Capture the cell that displays the provided text and extract its (x, y) central coordinate. 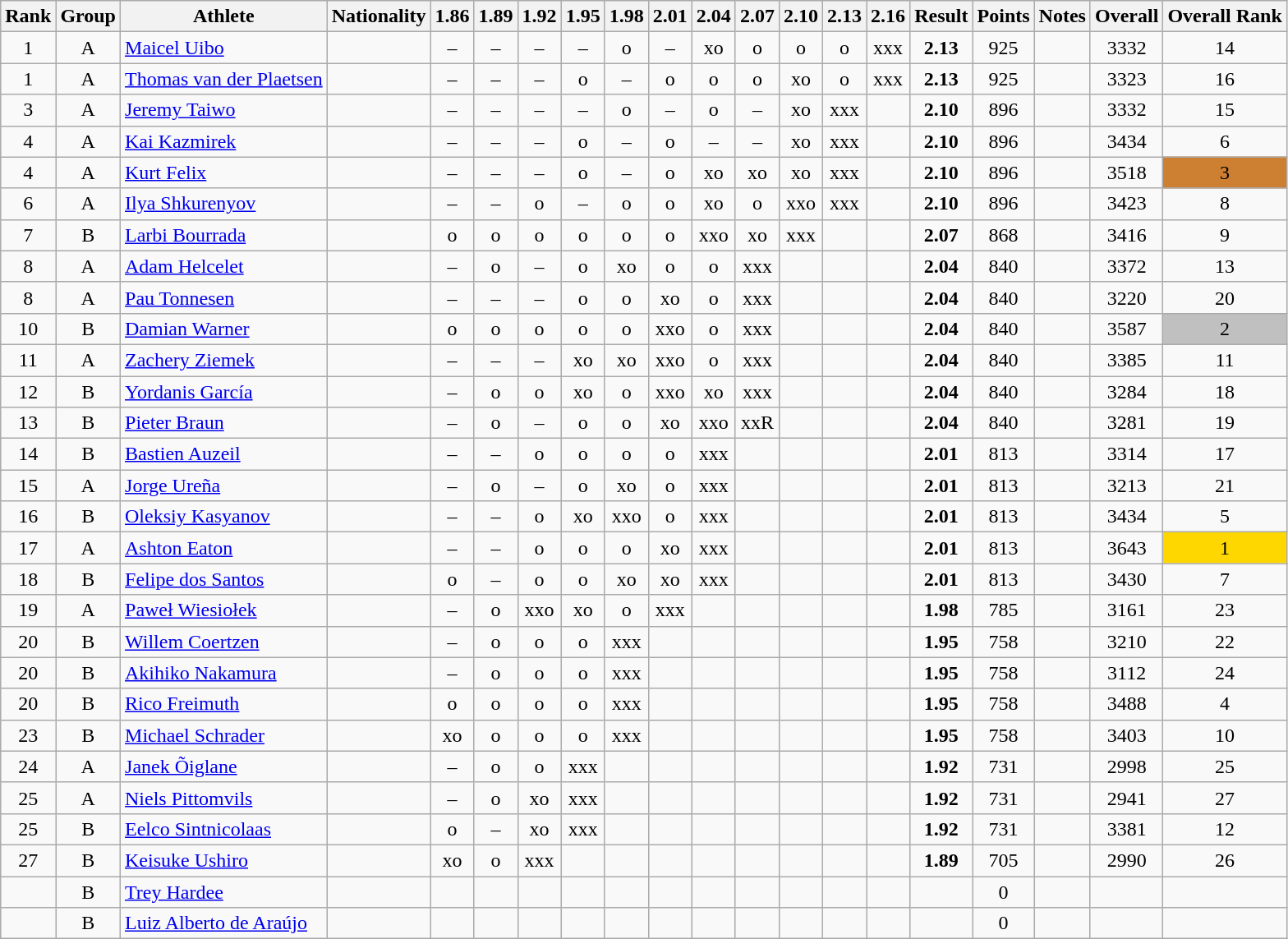
Zachery Ziemek (224, 360)
3213 (1126, 486)
Willem Coertzen (224, 642)
785 (1004, 610)
Ilya Shkurenyov (224, 204)
3416 (1126, 235)
3518 (1126, 173)
Eelco Sintnicolaas (224, 829)
3385 (1126, 360)
3220 (1126, 297)
Result (941, 16)
22 (1225, 642)
2 (1225, 329)
Niels Pittomvils (224, 798)
3423 (1126, 204)
Ashton Eaton (224, 548)
3161 (1126, 610)
Rank (28, 16)
3430 (1126, 579)
3314 (1126, 454)
3112 (1126, 673)
Felipe dos Santos (224, 579)
Pau Tonnesen (224, 297)
Oleksiy Kasyanov (224, 517)
705 (1004, 860)
xxR (757, 423)
5 (1225, 517)
9 (1225, 235)
Luiz Alberto de Araújo (224, 923)
Athlete (224, 16)
Adam Helcelet (224, 266)
2998 (1126, 766)
Nationality (379, 16)
3403 (1126, 735)
Jeremy Taiwo (224, 110)
Keisuke Ushiro (224, 860)
Jorge Ureña (224, 486)
3381 (1126, 829)
26 (1225, 860)
Maicel Uibo (224, 48)
Group (89, 16)
2.16 (889, 16)
21 (1225, 486)
3281 (1126, 423)
Damian Warner (224, 329)
Akihiko Nakamura (224, 673)
Rico Freimuth (224, 704)
3323 (1126, 79)
Kurt Felix (224, 173)
Overall (1126, 16)
Bastien Auzeil (224, 454)
868 (1004, 235)
1.86 (452, 16)
3284 (1126, 392)
Trey Hardee (224, 891)
Larbi Bourrada (224, 235)
Notes (1062, 16)
3372 (1126, 266)
Overall Rank (1225, 16)
2941 (1126, 798)
Pieter Braun (224, 423)
Michael Schrader (224, 735)
2990 (1126, 860)
Kai Kazmirek (224, 141)
Yordanis García (224, 392)
Points (1004, 16)
Paweł Wiesiołek (224, 610)
3587 (1126, 329)
3210 (1126, 642)
Janek Õiglane (224, 766)
Thomas van der Plaetsen (224, 79)
3643 (1126, 548)
3488 (1126, 704)
